Output the [x, y] coordinate of the center of the cell containing the given text.  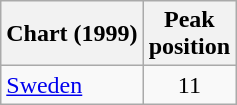
Sweden [72, 85]
11 [189, 85]
Chart (1999) [72, 34]
Peakposition [189, 34]
